Scan for the cell matching the given text and deliver its (X, Y) coordinate at center. 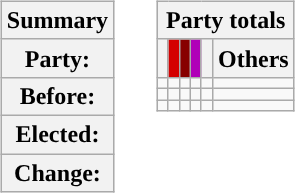
Elected: (57, 134)
Before: (57, 96)
Change: (57, 173)
Party totals (226, 20)
Party: (57, 58)
Summary (57, 20)
Others (253, 58)
